Return [X, Y] of the center of cell containing provided text 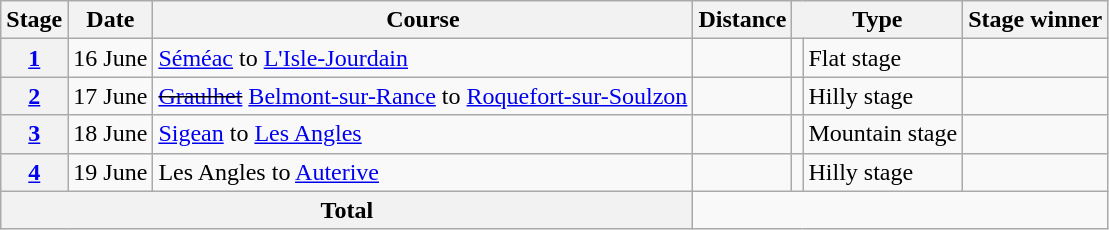
Les Angles to Auterive [423, 172]
Mountain stage [883, 134]
16 June [110, 58]
Total [347, 210]
Date [110, 20]
4 [34, 172]
Type [878, 20]
3 [34, 134]
19 June [110, 172]
Sigean to Les Angles [423, 134]
2 [34, 96]
18 June [110, 134]
1 [34, 58]
Stage [34, 20]
17 June [110, 96]
Séméac to L'Isle-Jourdain [423, 58]
Stage winner [1036, 20]
Flat stage [883, 58]
Course [423, 20]
Graulhet Belmont-sur-Rance to Roquefort-sur-Soulzon [423, 96]
Distance [742, 20]
